Determine the [X, Y] coordinate at the center of the cell enclosing the given text.  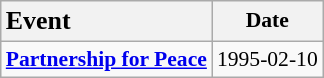
Date [268, 21]
Event [106, 21]
1995-02-10 [268, 59]
Partnership for Peace [106, 59]
